Locate the cell with the specified text and output its [x, y] center coordinate. 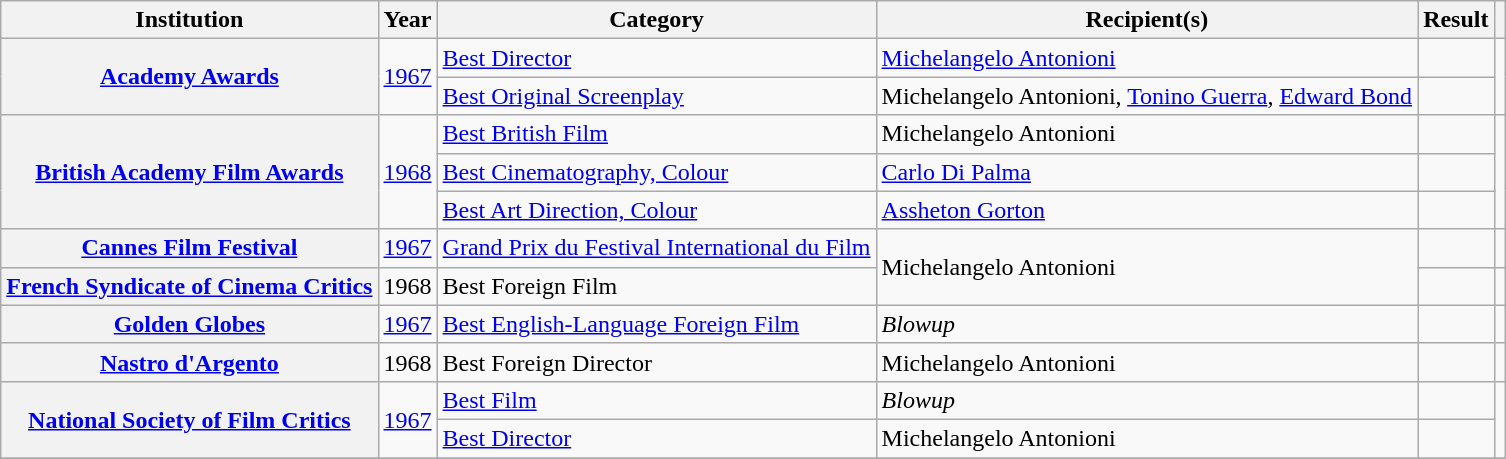
Best Foreign Director [656, 362]
Best British Film [656, 134]
Best Original Screenplay [656, 96]
Institution [190, 20]
National Society of Film Critics [190, 419]
Assheton Gorton [1147, 210]
Academy Awards [190, 77]
Grand Prix du Festival International du Film [656, 248]
French Syndicate of Cinema Critics [190, 286]
British Academy Film Awards [190, 172]
Recipient(s) [1147, 20]
Michelangelo Antonioni, Tonino Guerra, Edward Bond [1147, 96]
Category [656, 20]
Year [408, 20]
Best Film [656, 400]
Carlo Di Palma [1147, 172]
Best Foreign Film [656, 286]
Nastro d'Argento [190, 362]
Cannes Film Festival [190, 248]
Result [1456, 20]
Best English-Language Foreign Film [656, 324]
Best Cinematography, Colour [656, 172]
Best Art Direction, Colour [656, 210]
Golden Globes [190, 324]
